Scan for the cell matching the given text and deliver its [x, y] coordinate at center. 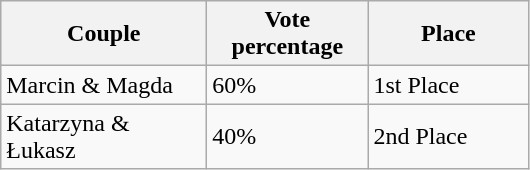
2nd Place [448, 136]
Couple [104, 34]
Vote percentage [288, 34]
Place [448, 34]
Katarzyna & Łukasz [104, 136]
40% [288, 136]
Marcin & Magda [104, 85]
1st Place [448, 85]
60% [288, 85]
